Detect which cell encompasses the target text, then output its [X, Y] center coordinate. 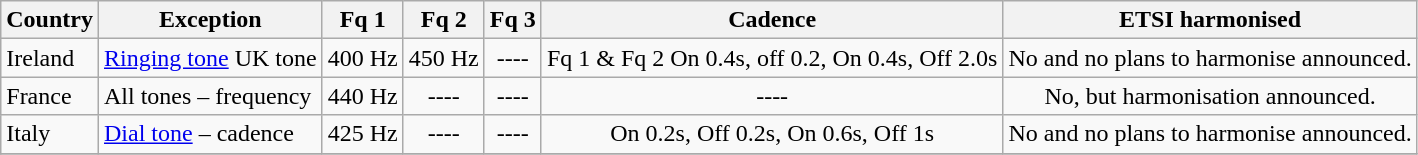
425 Hz [362, 134]
No, but harmonisation announced. [1210, 96]
Fq 1 [362, 20]
ETSI harmonised [1210, 20]
Exception [210, 20]
France [50, 96]
400 Hz [362, 58]
440 Hz [362, 96]
Fq 2 [444, 20]
Country [50, 20]
Ireland [50, 58]
450 Hz [444, 58]
All tones – frequency [210, 96]
Fq 3 [512, 20]
Fq 1 & Fq 2 On 0.4s, off 0.2, On 0.4s, Off 2.0s [772, 58]
On 0.2s, Off 0.2s, On 0.6s, Off 1s [772, 134]
Ringing tone UK tone [210, 58]
Cadence [772, 20]
Dial tone – cadence [210, 134]
Italy [50, 134]
